Return (x, y) of the center of cell containing provided text 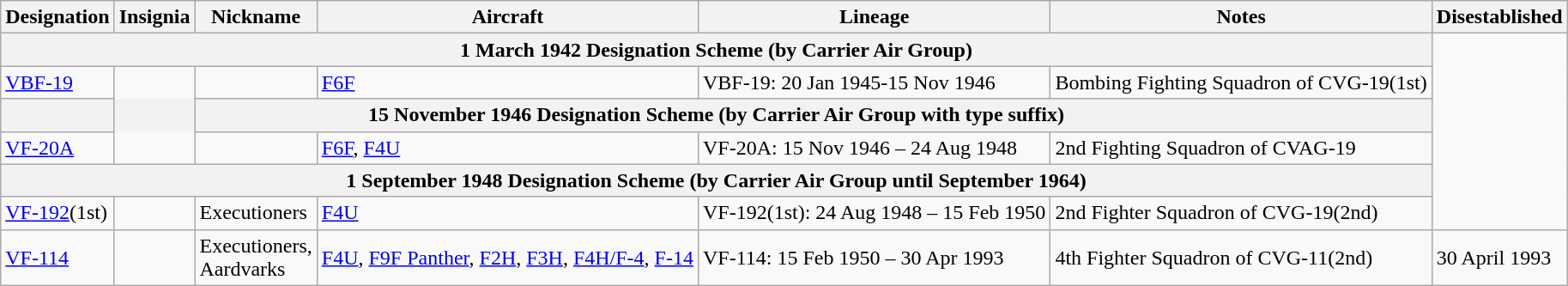
Executioners,Aardvarks (256, 258)
30 April 1993 (1499, 258)
VF-192(1st): 24 Aug 1948 – 15 Feb 1950 (874, 213)
Designation (58, 17)
2nd Fighter Squadron of CVG-19(2nd) (1241, 213)
1 March 1942 Designation Scheme (by Carrier Air Group) (717, 50)
15 November 1946 Designation Scheme (by Carrier Air Group with type suffix) (717, 115)
VBF-19 (58, 82)
Bombing Fighting Squadron of CVG-19(1st) (1241, 82)
Nickname (256, 17)
F6F, F4U (507, 148)
VBF-19: 20 Jan 1945-15 Nov 1946 (874, 82)
VF-20A (58, 148)
VF-114 (58, 258)
VF-20A: 15 Nov 1946 – 24 Aug 1948 (874, 148)
F4U, F9F Panther, F2H, F3H, F4H/F-4, F-14 (507, 258)
Lineage (874, 17)
F6F (507, 82)
Executioners (256, 213)
F4U (507, 213)
1 September 1948 Designation Scheme (by Carrier Air Group until September 1964) (717, 180)
Insignia (154, 17)
2nd Fighting Squadron of CVAG-19 (1241, 148)
4th Fighter Squadron of CVG-11(2nd) (1241, 258)
Aircraft (507, 17)
VF-114: 15 Feb 1950 – 30 Apr 1993 (874, 258)
Disestablished (1499, 17)
VF-192(1st) (58, 213)
Notes (1241, 17)
